Pinpoint the cell where the given text exists, returning its [x, y] midpoint coordinate. 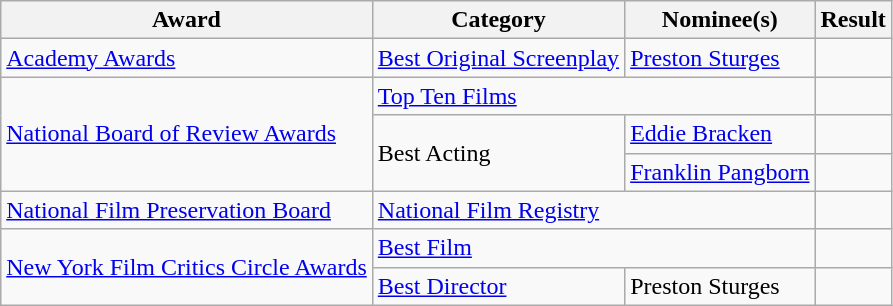
National Film Registry [594, 210]
National Film Preservation Board [187, 210]
Best Original Screenplay [498, 58]
Award [187, 20]
Category [498, 20]
Franklin Pangborn [720, 172]
Eddie Bracken [720, 134]
Result [853, 20]
New York Film Critics Circle Awards [187, 267]
Best Acting [498, 153]
Nominee(s) [720, 20]
Best Film [594, 248]
Best Director [498, 286]
National Board of Review Awards [187, 134]
Academy Awards [187, 58]
Top Ten Films [594, 96]
